Determine the (x, y) coordinate at the center of the cell enclosing the given text.  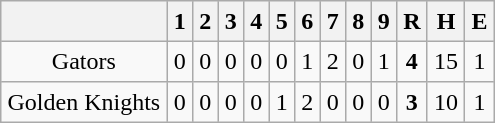
10 (446, 102)
H (446, 21)
15 (446, 61)
6 (307, 21)
Golden Knights (84, 102)
R (412, 21)
9 (384, 21)
5 (282, 21)
7 (333, 21)
8 (358, 21)
Gators (84, 61)
E (480, 21)
